Find where the given text appears and provide that cell's center as [X, Y] coordinate. 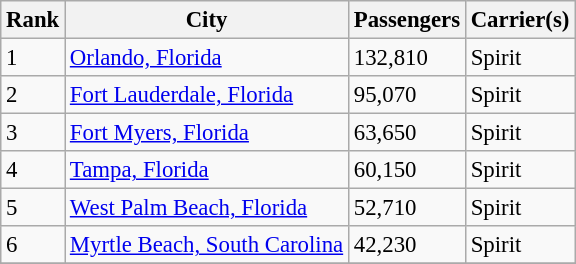
1 [33, 58]
Myrtle Beach, South Carolina [207, 245]
132,810 [406, 58]
60,150 [406, 170]
Carrier(s) [520, 20]
Rank [33, 20]
Orlando, Florida [207, 58]
Fort Myers, Florida [207, 133]
95,070 [406, 95]
West Palm Beach, Florida [207, 208]
42,230 [406, 245]
Fort Lauderdale, Florida [207, 95]
52,710 [406, 208]
6 [33, 245]
Tampa, Florida [207, 170]
63,650 [406, 133]
4 [33, 170]
City [207, 20]
5 [33, 208]
3 [33, 133]
2 [33, 95]
Passengers [406, 20]
